Return (x, y) of the center of cell containing provided text 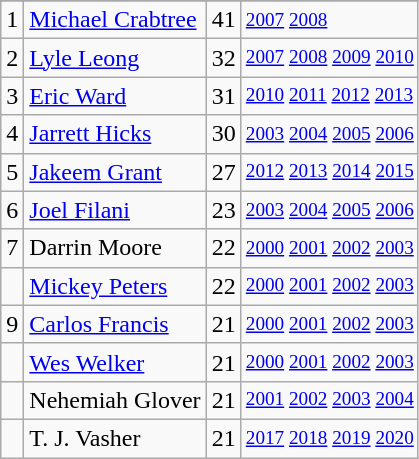
2017 2018 2019 2020 (330, 438)
5 (12, 172)
31 (224, 96)
23 (224, 210)
Joel Filani (115, 210)
7 (12, 248)
3 (12, 96)
Jarrett Hicks (115, 134)
Lyle Leong (115, 58)
Mickey Peters (115, 286)
2007 2008 (330, 20)
Darrin Moore (115, 248)
6 (12, 210)
Carlos Francis (115, 324)
T. J. Vasher (115, 438)
1 (12, 20)
2007 2008 2009 2010 (330, 58)
Wes Welker (115, 362)
Michael Crabtree (115, 20)
Eric Ward (115, 96)
41 (224, 20)
2 (12, 58)
2010 2011 2012 2013 (330, 96)
9 (12, 324)
32 (224, 58)
30 (224, 134)
Nehemiah Glover (115, 400)
2001 2002 2003 2004 (330, 400)
27 (224, 172)
4 (12, 134)
2012 2013 2014 2015 (330, 172)
Jakeem Grant (115, 172)
